Provide the [x, y] coordinate of the cell's center where the given text is located.  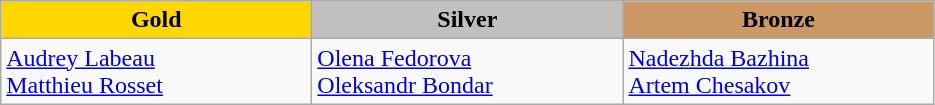
Bronze [778, 20]
Nadezhda Bazhina Artem Chesakov [778, 72]
Audrey Labeau Matthieu Rosset [156, 72]
Silver [468, 20]
Olena Fedorova Oleksandr Bondar [468, 72]
Gold [156, 20]
